Return the [X, Y] coordinate for the center point of the cell that contains the specified text.  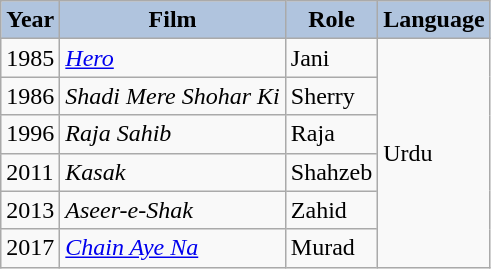
Zahid [331, 210]
Year [30, 20]
Sherry [331, 96]
1986 [30, 96]
Chain Aye Na [172, 248]
1985 [30, 58]
2011 [30, 172]
Raja Sahib [172, 134]
Role [331, 20]
2017 [30, 248]
Aseer-e-Shak [172, 210]
Shadi Mere Shohar Ki [172, 96]
Film [172, 20]
Language [434, 20]
Hero [172, 58]
Kasak [172, 172]
Urdu [434, 153]
Shahzeb [331, 172]
2013 [30, 210]
Jani [331, 58]
Raja [331, 134]
1996 [30, 134]
Murad [331, 248]
